Return (X, Y) of the center of cell containing provided text 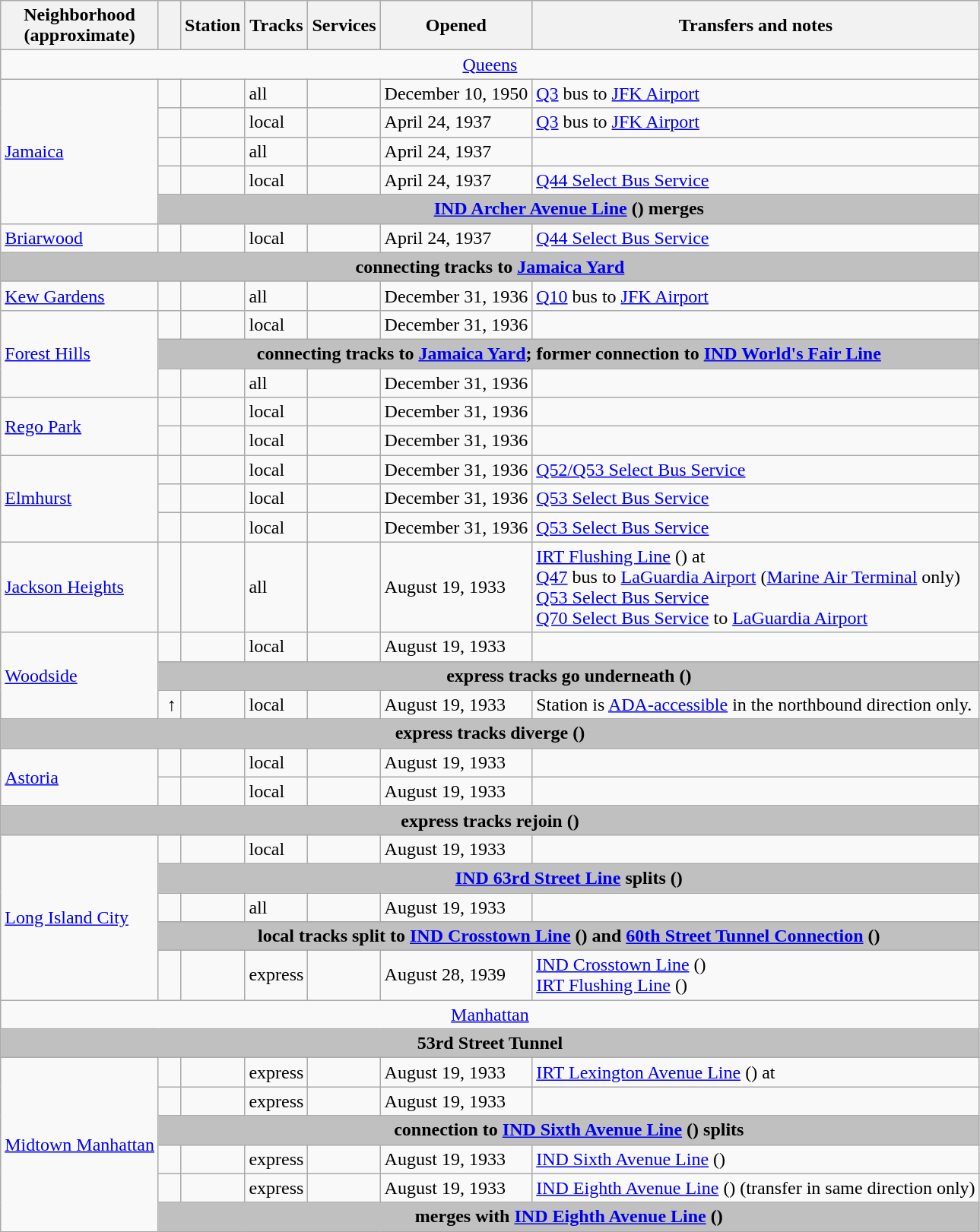
Q52/Q53 Select Bus Service (756, 470)
IND Crosstown Line ()IRT Flushing Line () (756, 976)
Neighborhood(approximate) (80, 26)
August 28, 1939 (456, 976)
Long Island City (80, 917)
Jackson Heights (80, 587)
IRT Lexington Avenue Line () at (756, 1072)
Elmhurst (80, 499)
Opened (456, 26)
IND Archer Avenue Line () merges (569, 209)
connection to IND Sixth Avenue Line () splits (569, 1130)
Astoria (80, 777)
IND Sixth Avenue Line () (756, 1159)
Briarwood (80, 238)
Jamaica (80, 151)
Woodside (80, 676)
Station is ADA-accessible in the northbound direction only. (756, 705)
Station (213, 26)
↑ (169, 705)
IND 63rd Street Line splits () (569, 878)
IND Eighth Avenue Line () (transfer in same direction only) (756, 1188)
Kew Gardens (80, 296)
Rego Park (80, 426)
53rd Street Tunnel (490, 1044)
Forest Hills (80, 353)
express tracks diverge () (490, 733)
Manhattan (490, 1015)
Midtown Manhattan (80, 1145)
express tracks rejoin () (490, 820)
Q10 bus to JFK Airport (756, 296)
express tracks go underneath () (569, 676)
merges with IND Eighth Avenue Line () (569, 1217)
IRT Flushing Line () at Q47 bus to LaGuardia Airport (Marine Air Terminal only)Q53 Select Bus ServiceQ70 Select Bus Service to LaGuardia Airport (756, 587)
Tracks (277, 26)
Transfers and notes (756, 26)
Services (344, 26)
connecting tracks to Jamaica Yard; former connection to IND World's Fair Line (569, 353)
Queens (490, 65)
local tracks split to IND Crosstown Line () and 60th Street Tunnel Connection () (569, 936)
connecting tracks to Jamaica Yard (490, 267)
December 10, 1950 (456, 93)
